Search for the cell housing the specified text and yield its [x, y] center coordinate. 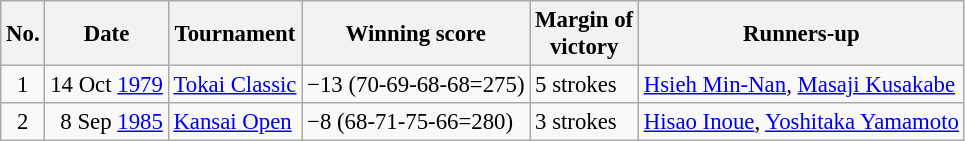
5 strokes [584, 85]
1 [23, 85]
−8 (68-71-75-66=280) [416, 122]
Hsieh Min-Nan, Masaji Kusakabe [801, 85]
3 strokes [584, 122]
Margin ofvictory [584, 34]
−13 (70-69-68-68=275) [416, 85]
Date [106, 34]
14 Oct 1979 [106, 85]
Tokai Classic [235, 85]
Runners-up [801, 34]
Tournament [235, 34]
Kansai Open [235, 122]
Hisao Inoue, Yoshitaka Yamamoto [801, 122]
8 Sep 1985 [106, 122]
No. [23, 34]
Winning score [416, 34]
2 [23, 122]
